Scan for the cell matching the given text and deliver its [X, Y] coordinate at center. 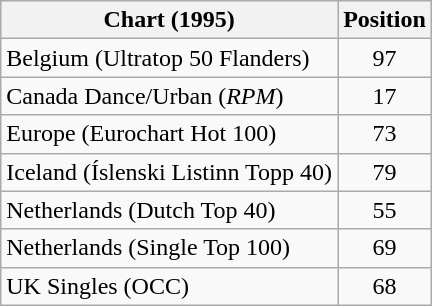
Chart (1995) [170, 20]
97 [385, 58]
Canada Dance/Urban (RPM) [170, 96]
68 [385, 286]
55 [385, 210]
Position [385, 20]
79 [385, 172]
Europe (Eurochart Hot 100) [170, 134]
Iceland (Íslenski Listinn Topp 40) [170, 172]
Netherlands (Dutch Top 40) [170, 210]
Netherlands (Single Top 100) [170, 248]
69 [385, 248]
Belgium (Ultratop 50 Flanders) [170, 58]
73 [385, 134]
17 [385, 96]
UK Singles (OCC) [170, 286]
